Return (x, y) of the center of cell containing provided text 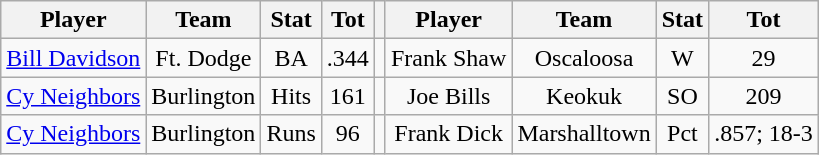
.857; 18-3 (764, 134)
BA (291, 58)
161 (348, 96)
Ft. Dodge (204, 58)
Hits (291, 96)
209 (764, 96)
Marshalltown (584, 134)
Keokuk (584, 96)
Frank Shaw (448, 58)
W (682, 58)
Frank Dick (448, 134)
.344 (348, 58)
Joe Bills (448, 96)
Runs (291, 134)
96 (348, 134)
SO (682, 96)
Bill Davidson (74, 58)
Pct (682, 134)
29 (764, 58)
Oscaloosa (584, 58)
